Pinpoint the cell where the given text exists, returning its (x, y) midpoint coordinate. 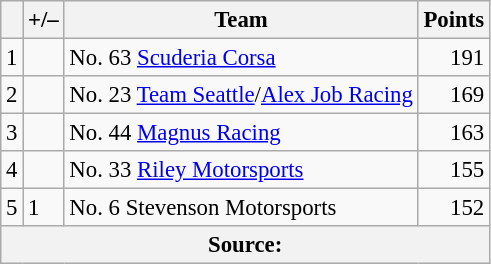
5 (12, 208)
+/– (44, 20)
No. 44 Magnus Racing (241, 133)
No. 63 Scuderia Corsa (241, 58)
No. 33 Riley Motorsports (241, 170)
Points (454, 20)
No. 23 Team Seattle/Alex Job Racing (241, 95)
163 (454, 133)
155 (454, 170)
2 (12, 95)
No. 6 Stevenson Motorsports (241, 208)
152 (454, 208)
191 (454, 58)
3 (12, 133)
4 (12, 170)
Team (241, 20)
169 (454, 95)
Source: (246, 245)
